Detect which cell encompasses the target text, then output its [x, y] center coordinate. 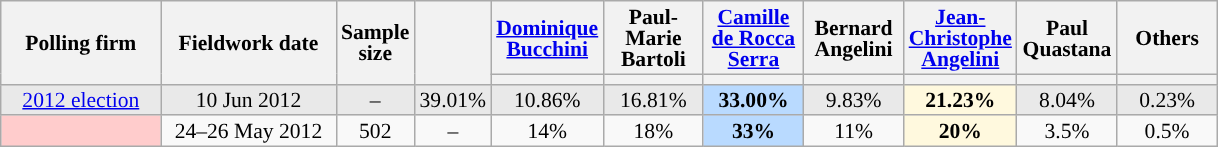
10 Jun 2012 [248, 100]
18% [653, 132]
Paul-Marie Bartoli [653, 38]
Bernard Angelini [854, 38]
39.01% [452, 100]
0.23% [1167, 100]
8.04% [1067, 100]
Dominique Bucchini [547, 38]
33.00% [753, 100]
21.23% [960, 100]
20% [960, 132]
3.5% [1067, 132]
11% [854, 132]
Polling firm [81, 42]
14% [547, 132]
24–26 May 2012 [248, 132]
502 [375, 132]
0.5% [1167, 132]
9.83% [854, 100]
Jean-Christophe Angelini [960, 38]
Samplesize [375, 42]
Others [1167, 38]
33% [753, 132]
16.81% [653, 100]
Fieldwork date [248, 42]
2012 election [81, 100]
10.86% [547, 100]
Paul Quastana [1067, 38]
Camille de Rocca Serra [753, 38]
